Extract the (x, y) coordinate from the center of the cell holding the provided text.  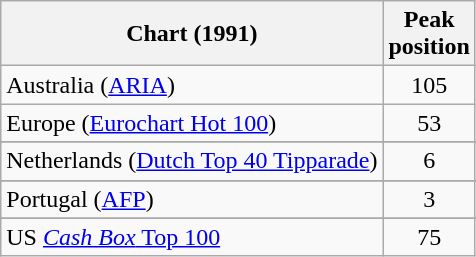
Netherlands (Dutch Top 40 Tipparade) (192, 161)
3 (429, 199)
75 (429, 237)
Peakposition (429, 34)
6 (429, 161)
Portugal (AFP) (192, 199)
US Cash Box Top 100 (192, 237)
Australia (ARIA) (192, 85)
105 (429, 85)
Chart (1991) (192, 34)
Europe (Eurochart Hot 100) (192, 123)
53 (429, 123)
